Identify which cell holds the provided text, then report its (X, Y) central coordinate. 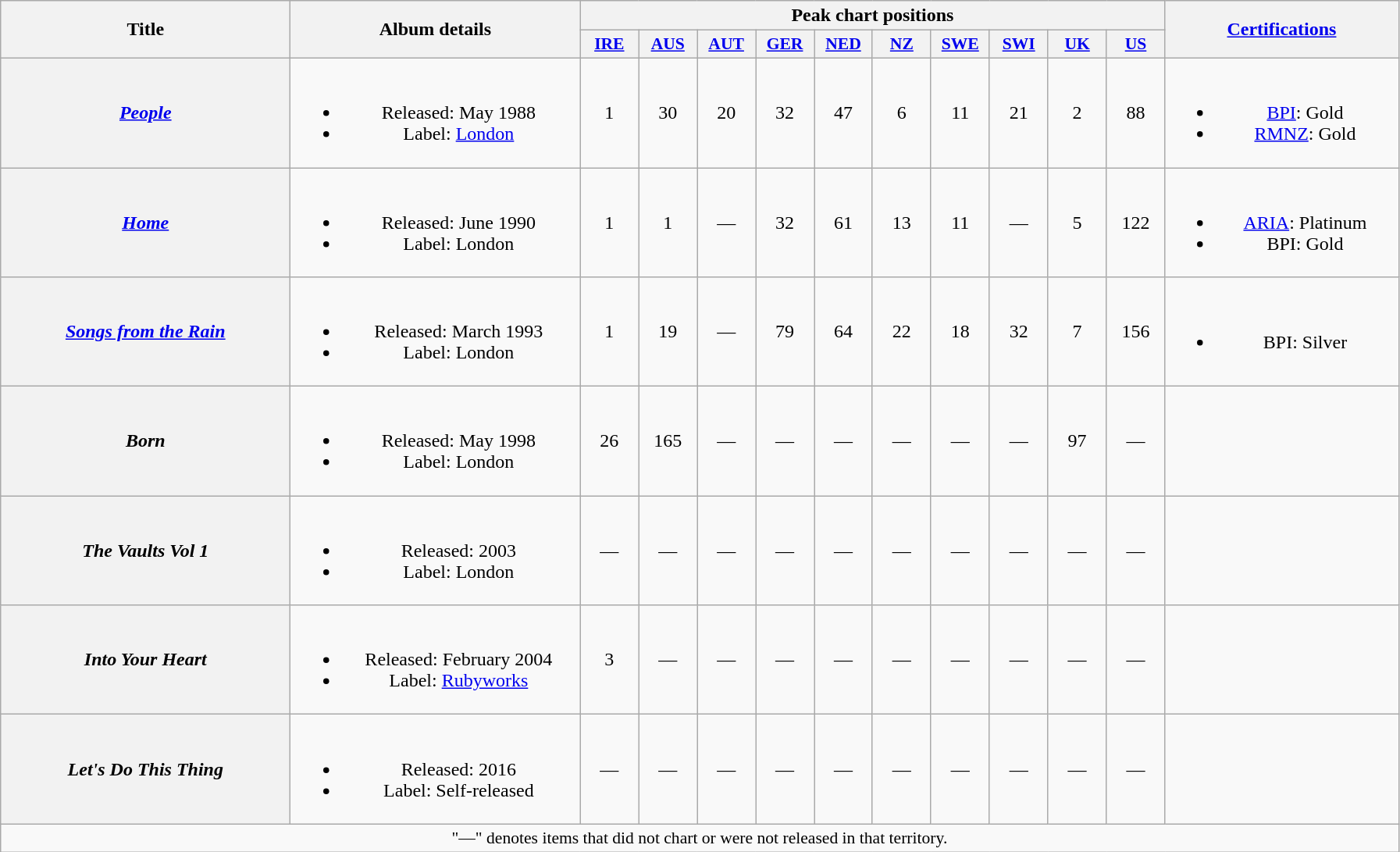
156 (1135, 332)
SWE (960, 45)
Home (145, 222)
"—" denotes items that did not chart or were not released in that territory. (700, 838)
26 (609, 441)
97 (1078, 441)
61 (843, 222)
SWI (1018, 45)
Released: May 1998Label: London (436, 441)
People (145, 112)
Released: May 1988Label: London (436, 112)
7 (1078, 332)
Album details (436, 30)
19 (668, 332)
NZ (901, 45)
3 (609, 660)
20 (726, 112)
22 (901, 332)
ARIA: PlatinumBPI: Gold (1282, 222)
BPI: Silver (1282, 332)
BPI: GoldRMNZ: Gold (1282, 112)
UK (1078, 45)
Certifications (1282, 30)
Songs from the Rain (145, 332)
88 (1135, 112)
13 (901, 222)
Released: March 1993Label: London (436, 332)
Let's Do This Thing (145, 769)
Released: 2003Label: London (436, 551)
NED (843, 45)
US (1135, 45)
Peak chart positions (873, 16)
165 (668, 441)
AUS (668, 45)
64 (843, 332)
Title (145, 30)
21 (1018, 112)
Released: February 2004Label: Rubyworks (436, 660)
Into Your Heart (145, 660)
6 (901, 112)
Released: June 1990Label: London (436, 222)
18 (960, 332)
IRE (609, 45)
The Vaults Vol 1 (145, 551)
GER (785, 45)
47 (843, 112)
Born (145, 441)
AUT (726, 45)
30 (668, 112)
5 (1078, 222)
79 (785, 332)
122 (1135, 222)
Released: 2016Label: Self-released (436, 769)
2 (1078, 112)
